Find where the given text appears and provide that cell's center as [x, y] coordinate. 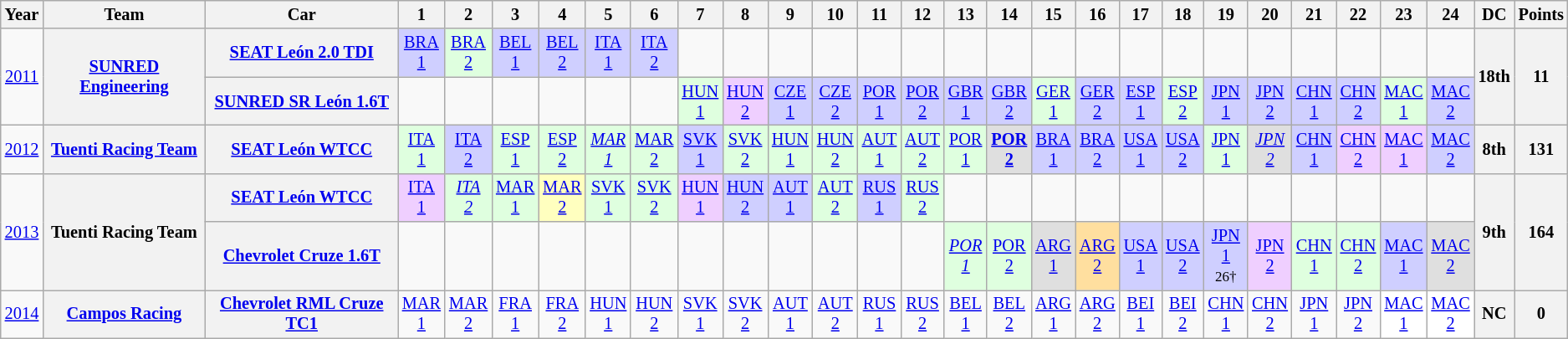
Chevrolet Cruze 1.6T [302, 256]
CZE2 [835, 101]
2 [468, 14]
18th [1494, 77]
18 [1182, 14]
FRA1 [515, 314]
Car [302, 14]
21 [1315, 14]
3 [515, 14]
2011 [22, 77]
2014 [22, 314]
19 [1226, 14]
9th [1494, 231]
23 [1403, 14]
FRA2 [562, 314]
GER1 [1054, 101]
0 [1541, 314]
GBR1 [966, 101]
SUNRED SR León 1.6T [302, 101]
2012 [22, 149]
Points [1541, 14]
10 [835, 14]
20 [1269, 14]
13 [966, 14]
Chevrolet RML Cruze TC1 [302, 314]
CZE1 [790, 101]
BEI1 [1141, 314]
131 [1541, 149]
Campos Racing [124, 314]
Team [124, 14]
22 [1358, 14]
164 [1541, 231]
1 [421, 14]
4 [562, 14]
17 [1141, 14]
Year [22, 14]
SUNRED Engineering [124, 77]
9 [790, 14]
15 [1054, 14]
2013 [22, 231]
8th [1494, 149]
5 [608, 14]
NC [1494, 314]
GER2 [1097, 101]
7 [700, 14]
12 [922, 14]
6 [654, 14]
14 [1009, 14]
SEAT León 2.0 TDI [302, 53]
24 [1450, 14]
BEI2 [1182, 314]
8 [745, 14]
JPN126† [1226, 256]
GBR2 [1009, 101]
DC [1494, 14]
16 [1097, 14]
